Find where the given text appears and provide that cell's center as [X, Y] coordinate. 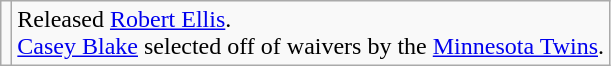
Released Robert Ellis. Casey Blake selected off of waivers by the Minnesota Twins. [311, 34]
